Identify which cell holds the provided text, then report its (X, Y) central coordinate. 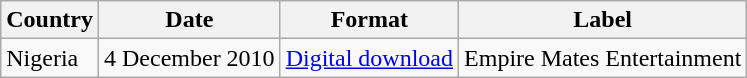
Empire Mates Entertainment (603, 58)
Country (50, 20)
Nigeria (50, 58)
Label (603, 20)
Format (369, 20)
Digital download (369, 58)
4 December 2010 (189, 58)
Date (189, 20)
